Return the [x, y] coordinate for the center point of the cell that contains the specified text.  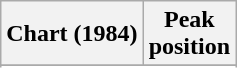
Chart (1984) [72, 34]
Peakposition [189, 34]
